For the text-containing cell, return its midpoint in [X, Y] coordinate format. 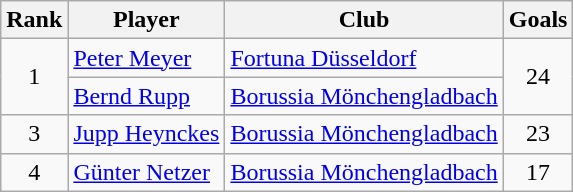
Bernd Rupp [146, 96]
Peter Meyer [146, 58]
3 [34, 134]
Günter Netzer [146, 172]
Jupp Heynckes [146, 134]
17 [538, 172]
24 [538, 77]
23 [538, 134]
Rank [34, 20]
4 [34, 172]
Player [146, 20]
Fortuna Düsseldorf [364, 58]
Goals [538, 20]
Club [364, 20]
1 [34, 77]
